Output the [x, y] coordinate of the center of the cell containing the given text.  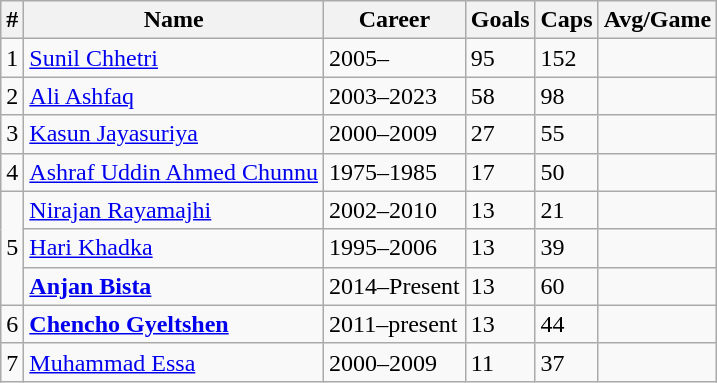
1975–1985 [395, 172]
11 [500, 362]
6 [12, 324]
Goals [500, 20]
5 [12, 248]
Muhammad Essa [174, 362]
2003–2023 [395, 96]
95 [500, 58]
3 [12, 134]
2 [12, 96]
1 [12, 58]
Chencho Gyeltshen [174, 324]
50 [566, 172]
Caps [566, 20]
Anjan Bista [174, 286]
Ashraf Uddin Ahmed Chunnu [174, 172]
55 [566, 134]
Avg/Game [658, 20]
21 [566, 210]
44 [566, 324]
58 [500, 96]
Career [395, 20]
Hari Khadka [174, 248]
Nirajan Rayamajhi [174, 210]
27 [500, 134]
Ali Ashfaq [174, 96]
98 [566, 96]
Kasun Jayasuriya [174, 134]
2014–Present [395, 286]
152 [566, 58]
Name [174, 20]
37 [566, 362]
2002–2010 [395, 210]
4 [12, 172]
39 [566, 248]
Sunil Chhetri [174, 58]
17 [500, 172]
# [12, 20]
2005– [395, 58]
2011–present [395, 324]
7 [12, 362]
60 [566, 286]
1995–2006 [395, 248]
